Scan for the cell matching the given text and deliver its [X, Y] coordinate at center. 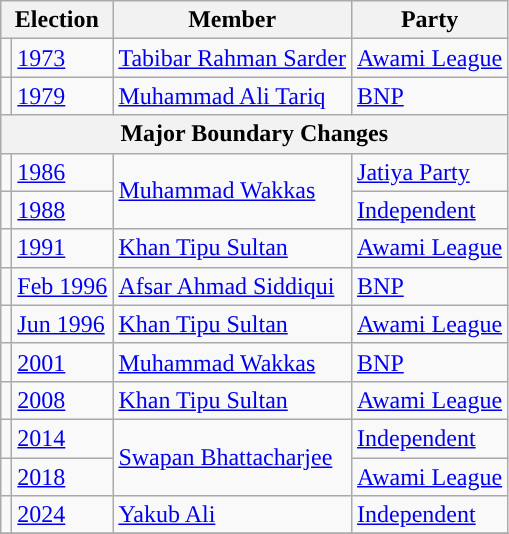
2018 [62, 477]
1979 [62, 96]
1988 [62, 210]
Jatiya Party [430, 172]
2024 [62, 515]
Muhammad Ali Tariq [232, 96]
2008 [62, 400]
2014 [62, 438]
Tabibar Rahman Sarder [232, 58]
1991 [62, 248]
Jun 1996 [62, 324]
1986 [62, 172]
Afsar Ahmad Siddiqui [232, 286]
Member [232, 20]
Swapan Bhattacharjee [232, 457]
Yakub Ali [232, 515]
2001 [62, 362]
Election [57, 20]
1973 [62, 58]
Major Boundary Changes [254, 134]
Feb 1996 [62, 286]
Party [430, 20]
